Capture the cell that displays the provided text and extract its (x, y) central coordinate. 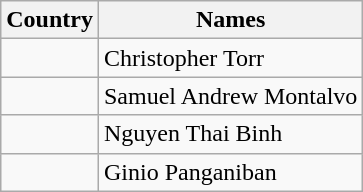
Samuel Andrew Montalvo (230, 96)
Ginio Panganiban (230, 172)
Country (50, 20)
Christopher Torr (230, 58)
Nguyen Thai Binh (230, 134)
Names (230, 20)
